Locate the cell with the specified text and output its [X, Y] center coordinate. 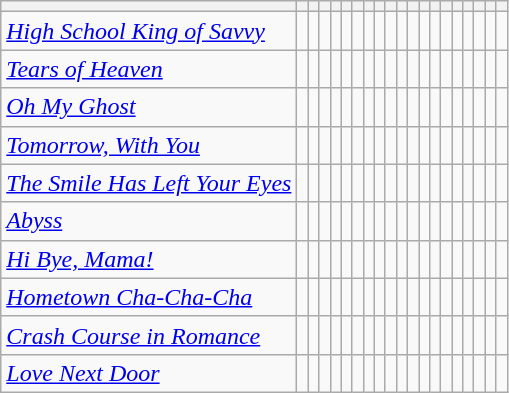
Crash Course in Romance [149, 335]
Abyss [149, 221]
Tears of Heaven [149, 69]
Hometown Cha-Cha-Cha [149, 297]
Love Next Door [149, 373]
High School King of Savvy [149, 31]
Oh My Ghost [149, 107]
Hi Bye, Mama! [149, 259]
Tomorrow, With You [149, 145]
The Smile Has Left Your Eyes [149, 183]
